Provide the [X, Y] coordinate of the cell's center where the given text is located.  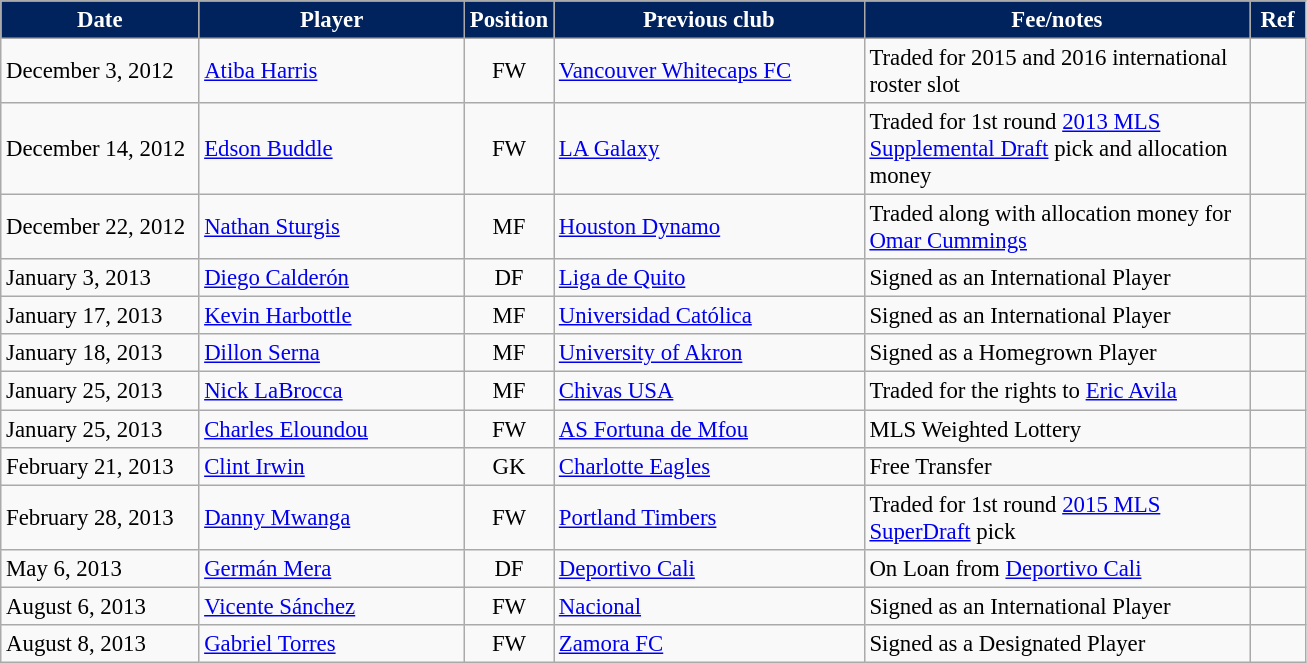
Atiba Harris [332, 72]
AS Fortuna de Mfou [710, 429]
Position [508, 20]
Traded for 2015 and 2016 international roster slot [1057, 72]
Signed as a Homegrown Player [1057, 353]
Nathan Sturgis [332, 228]
Diego Calderón [332, 278]
December 3, 2012 [100, 72]
Fee/notes [1057, 20]
Charlotte Eagles [710, 466]
January 17, 2013 [100, 316]
On Loan from Deportivo Cali [1057, 568]
February 21, 2013 [100, 466]
Traded along with allocation money for Omar Cummings [1057, 228]
Chivas USA [710, 391]
Edson Buddle [332, 149]
LA Galaxy [710, 149]
Universidad Católica [710, 316]
Liga de Quito [710, 278]
December 14, 2012 [100, 149]
Kevin Harbottle [332, 316]
University of Akron [710, 353]
Previous club [710, 20]
Charles Eloundou [332, 429]
August 6, 2013 [100, 606]
Houston Dynamo [710, 228]
Vancouver Whitecaps FC [710, 72]
Nick LaBrocca [332, 391]
Vicente Sánchez [332, 606]
Player [332, 20]
Gabriel Torres [332, 644]
GK [508, 466]
Traded for 1st round 2013 MLS Supplemental Draft pick and allocation money [1057, 149]
Signed as a Designated Player [1057, 644]
Portland Timbers [710, 518]
Clint Irwin [332, 466]
MLS Weighted Lottery [1057, 429]
August 8, 2013 [100, 644]
Nacional [710, 606]
Traded for 1st round 2015 MLS SuperDraft pick [1057, 518]
May 6, 2013 [100, 568]
January 18, 2013 [100, 353]
Deportivo Cali [710, 568]
Date [100, 20]
Zamora FC [710, 644]
Dillon Serna [332, 353]
Ref [1278, 20]
Germán Mera [332, 568]
Traded for the rights to Eric Avila [1057, 391]
January 3, 2013 [100, 278]
Danny Mwanga [332, 518]
December 22, 2012 [100, 228]
Free Transfer [1057, 466]
February 28, 2013 [100, 518]
